From the cell containing the given text, extract its center point as [X, Y] coordinate. 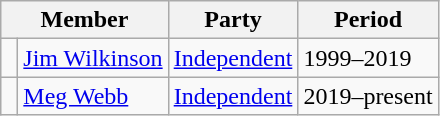
Party [233, 20]
Meg Webb [93, 96]
Jim Wilkinson [93, 58]
Period [368, 20]
Member [84, 20]
1999–2019 [368, 58]
2019–present [368, 96]
